Identify which cell holds the provided text, then report its [X, Y] central coordinate. 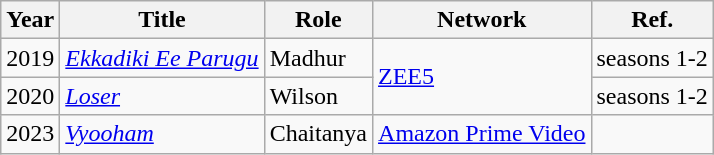
Wilson [318, 96]
2019 [30, 58]
Title [162, 20]
Madhur [318, 58]
Amazon Prime Video [482, 134]
2023 [30, 134]
Loser [162, 96]
2020 [30, 96]
Role [318, 20]
Year [30, 20]
Network [482, 20]
Ref. [652, 20]
Ekkadiki Ee Parugu [162, 58]
Vyooham [162, 134]
Chaitanya [318, 134]
ZEE5 [482, 77]
